For the text-containing cell, return its midpoint in [x, y] coordinate format. 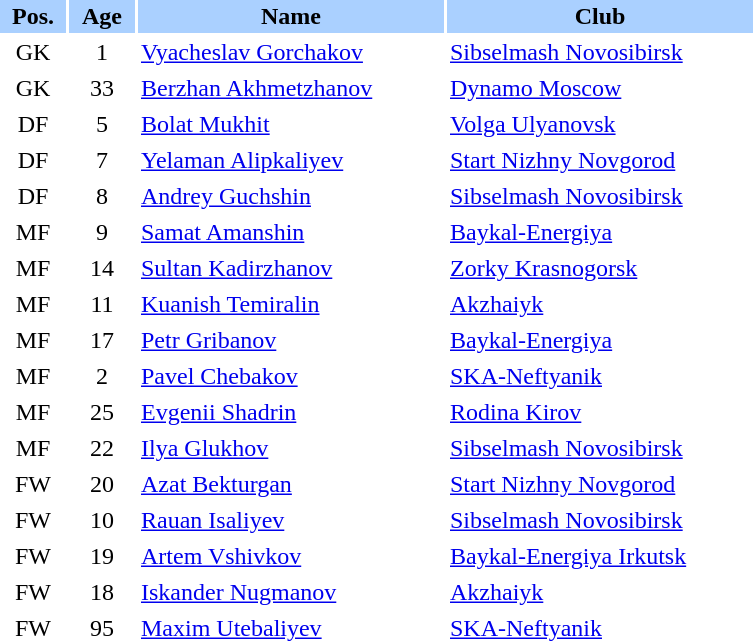
Bolat Mukhit [291, 124]
Berzhan Akhmetzhanov [291, 88]
5 [102, 124]
1 [102, 52]
Rodina Kirov [600, 412]
Yelaman Alipkaliyev [291, 160]
17 [102, 340]
Name [291, 16]
Andrey Guchshin [291, 196]
33 [102, 88]
22 [102, 448]
2 [102, 376]
20 [102, 484]
11 [102, 304]
SKA-Neftyanik [600, 376]
19 [102, 556]
Pavel Chebakov [291, 376]
14 [102, 268]
Samat Amanshin [291, 232]
Sultan Kadirzhanov [291, 268]
Iskander Nugmanov [291, 592]
9 [102, 232]
Ilya Glukhov [291, 448]
Petr Gribanov [291, 340]
Artem Vshivkov [291, 556]
Evgenii Shadrin [291, 412]
Rauan Isaliyev [291, 520]
Zorky Krasnogorsk [600, 268]
7 [102, 160]
Pos. [33, 16]
Volga Ulyanovsk [600, 124]
10 [102, 520]
Club [600, 16]
Vyacheslav Gorchakov [291, 52]
Baykal-Energiya Irkutsk [600, 556]
18 [102, 592]
8 [102, 196]
Kuanish Temiralin [291, 304]
Age [102, 16]
Dynamo Moscow [600, 88]
Azat Bekturgan [291, 484]
25 [102, 412]
